Return the (X, Y) coordinate for the center point of the cell that contains the specified text.  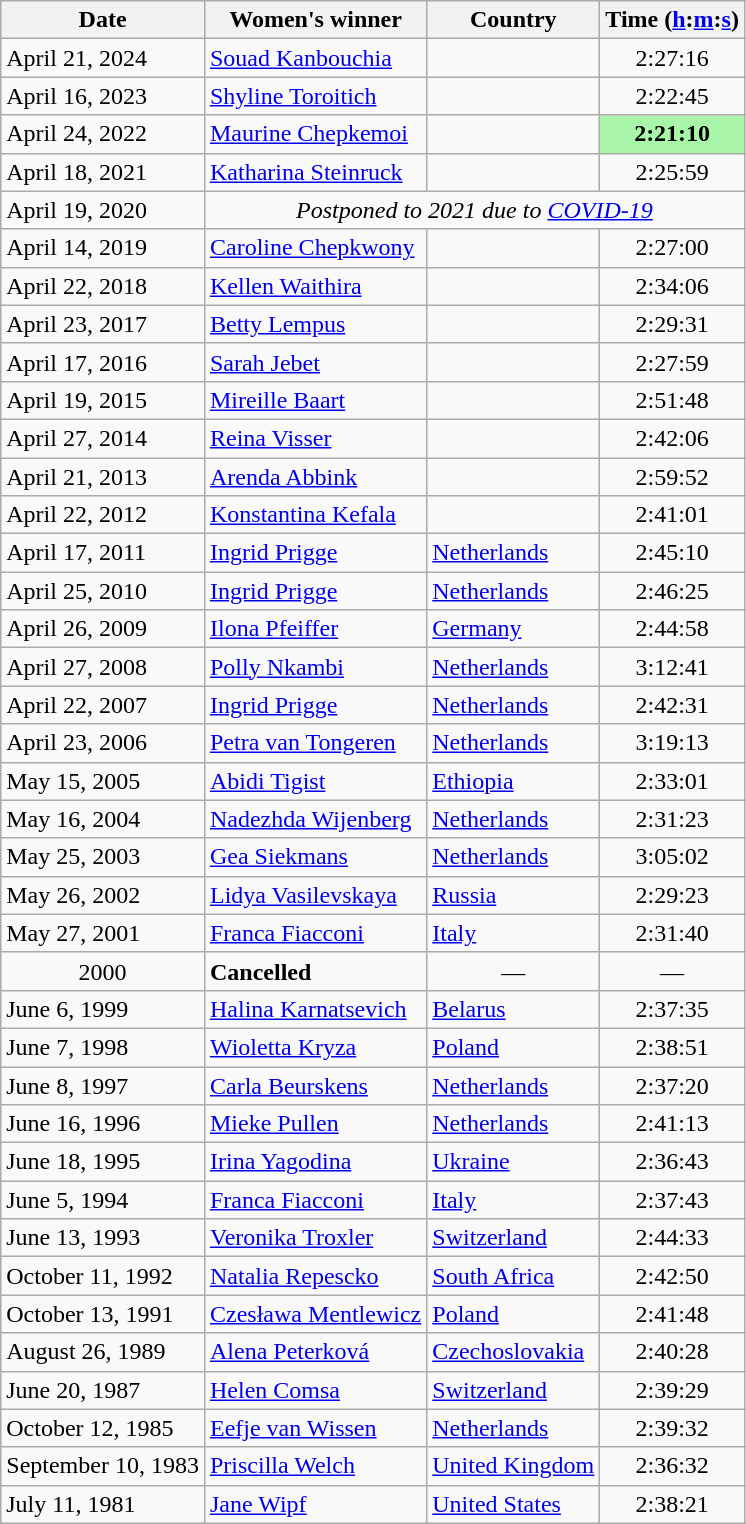
2:38:51 (672, 1047)
August 26, 1989 (103, 1352)
Ilona Pfeiffer (315, 629)
Konstantina Kefala (315, 515)
April 24, 2022 (103, 134)
April 21, 2024 (103, 58)
Betty Lempus (315, 324)
Souad Kanbouchia (315, 58)
2:39:32 (672, 1428)
Polly Nkambi (315, 667)
Irina Yagodina (315, 1162)
2:21:10 (672, 134)
Czechoslovakia (514, 1352)
2:41:48 (672, 1314)
2:29:23 (672, 895)
Cancelled (315, 971)
2:42:31 (672, 705)
Shyline Toroitich (315, 96)
2:36:43 (672, 1162)
United Kingdom (514, 1466)
Petra van Tongeren (315, 743)
April 17, 2016 (103, 362)
2:41:13 (672, 1124)
2:59:52 (672, 477)
Reina Visser (315, 438)
2:34:06 (672, 286)
3:05:02 (672, 857)
Date (103, 20)
Sarah Jebet (315, 362)
Russia (514, 895)
Time (h:m:s) (672, 20)
United States (514, 1504)
Maurine Chepkemoi (315, 134)
2:31:23 (672, 819)
October 13, 1991 (103, 1314)
Halina Karnatsevich (315, 1009)
April 16, 2023 (103, 96)
April 27, 2014 (103, 438)
Wioletta Kryza (315, 1047)
2:27:16 (672, 58)
June 7, 1998 (103, 1047)
2:27:00 (672, 248)
Carla Beurskens (315, 1085)
Mieke Pullen (315, 1124)
2:27:59 (672, 362)
Jane Wipf (315, 1504)
May 26, 2002 (103, 895)
Belarus (514, 1009)
April 23, 2006 (103, 743)
April 23, 2017 (103, 324)
June 6, 1999 (103, 1009)
May 25, 2003 (103, 857)
2:22:45 (672, 96)
2:44:58 (672, 629)
October 12, 1985 (103, 1428)
3:12:41 (672, 667)
2:37:35 (672, 1009)
2:44:33 (672, 1238)
2:46:25 (672, 591)
Ukraine (514, 1162)
June 5, 1994 (103, 1200)
2:38:21 (672, 1504)
April 21, 2013 (103, 477)
2:39:29 (672, 1390)
April 17, 2011 (103, 553)
Germany (514, 629)
Kellen Waithira (315, 286)
Abidi Tigist (315, 781)
2:51:48 (672, 400)
2:41:01 (672, 515)
September 10, 1983 (103, 1466)
2:33:01 (672, 781)
April 22, 2018 (103, 286)
April 25, 2010 (103, 591)
Postponed to 2021 due to COVID-19 (474, 210)
Country (514, 20)
Veronika Troxler (315, 1238)
Caroline Chepkwony (315, 248)
May 27, 2001 (103, 933)
April 19, 2020 (103, 210)
Katharina Steinruck (315, 172)
2:37:43 (672, 1200)
July 11, 1981 (103, 1504)
Priscilla Welch (315, 1466)
Ethiopia (514, 781)
Women's winner (315, 20)
October 11, 1992 (103, 1276)
June 13, 1993 (103, 1238)
June 20, 1987 (103, 1390)
Gea Siekmans (315, 857)
Nadezhda Wijenberg (315, 819)
June 16, 1996 (103, 1124)
2:42:50 (672, 1276)
2:42:06 (672, 438)
April 18, 2021 (103, 172)
2000 (103, 971)
Arenda Abbink (315, 477)
April 19, 2015 (103, 400)
2:29:31 (672, 324)
April 27, 2008 (103, 667)
April 22, 2012 (103, 515)
2:31:40 (672, 933)
2:37:20 (672, 1085)
Czesława Mentlewicz (315, 1314)
Helen Comsa (315, 1390)
South Africa (514, 1276)
Lidya Vasilevskaya (315, 895)
2:36:32 (672, 1466)
April 14, 2019 (103, 248)
Alena Peterková (315, 1352)
Natalia Repescko (315, 1276)
June 8, 1997 (103, 1085)
2:25:59 (672, 172)
April 22, 2007 (103, 705)
2:40:28 (672, 1352)
April 26, 2009 (103, 629)
June 18, 1995 (103, 1162)
3:19:13 (672, 743)
May 15, 2005 (103, 781)
Eefje van Wissen (315, 1428)
Mireille Baart (315, 400)
2:45:10 (672, 553)
May 16, 2004 (103, 819)
